Search for the cell housing the specified text and yield its [x, y] center coordinate. 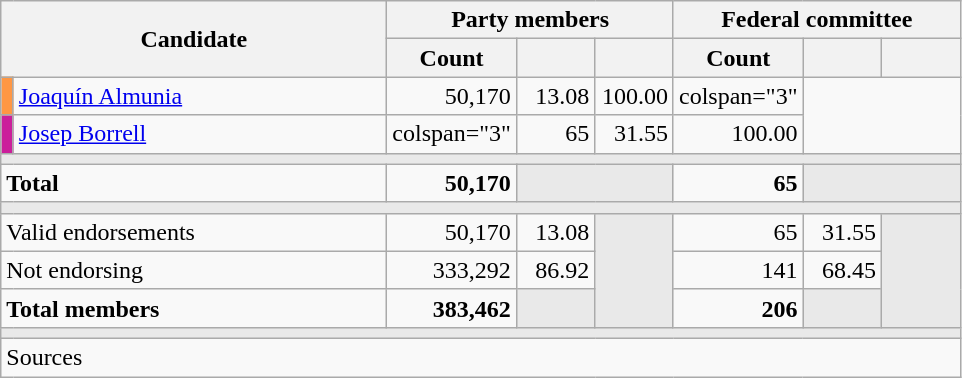
Valid endorsements [194, 232]
383,462 [452, 308]
Sources [480, 357]
Total [194, 183]
Party members [530, 20]
Not endorsing [194, 270]
Total members [194, 308]
141 [738, 270]
Candidate [194, 39]
86.92 [556, 270]
Josep Borrell [200, 134]
206 [738, 308]
68.45 [842, 270]
333,292 [452, 270]
Federal committee [816, 20]
Joaquín Almunia [200, 96]
